For the text-containing cell, return its midpoint in [X, Y] coordinate format. 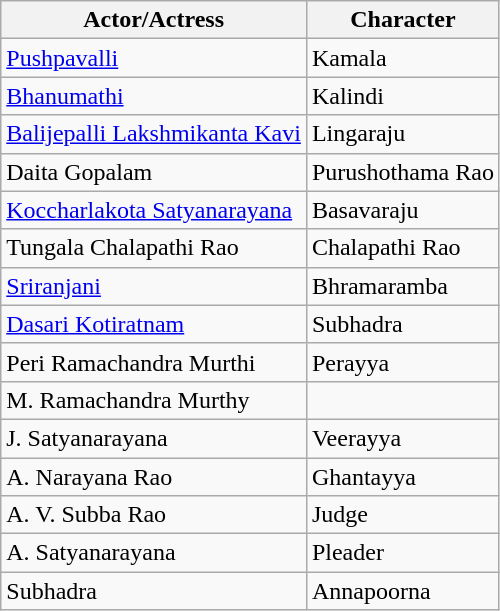
Veerayya [402, 438]
Koccharlakota Satyanarayana [154, 210]
Sriranjani [154, 286]
M. Ramachandra Murthy [154, 400]
Kalindi [402, 96]
Tungala Chalapathi Rao [154, 248]
Chalapathi Rao [402, 248]
A. Narayana Rao [154, 477]
Judge [402, 515]
Actor/Actress [154, 20]
Purushothama Rao [402, 172]
A. Satyanarayana [154, 553]
Ghantayya [402, 477]
J. Satyanarayana [154, 438]
Basavaraju [402, 210]
Perayya [402, 362]
Lingaraju [402, 134]
Pleader [402, 553]
Annapoorna [402, 591]
Kamala [402, 58]
Character [402, 20]
A. V. Subba Rao [154, 515]
Dasari Kotiratnam [154, 324]
Peri Ramachandra Murthi [154, 362]
Daita Gopalam [154, 172]
Bhramaramba [402, 286]
Balijepalli Lakshmikanta Kavi [154, 134]
Pushpavalli [154, 58]
Bhanumathi [154, 96]
